Output the (x, y) coordinate of the center of the cell containing the given text.  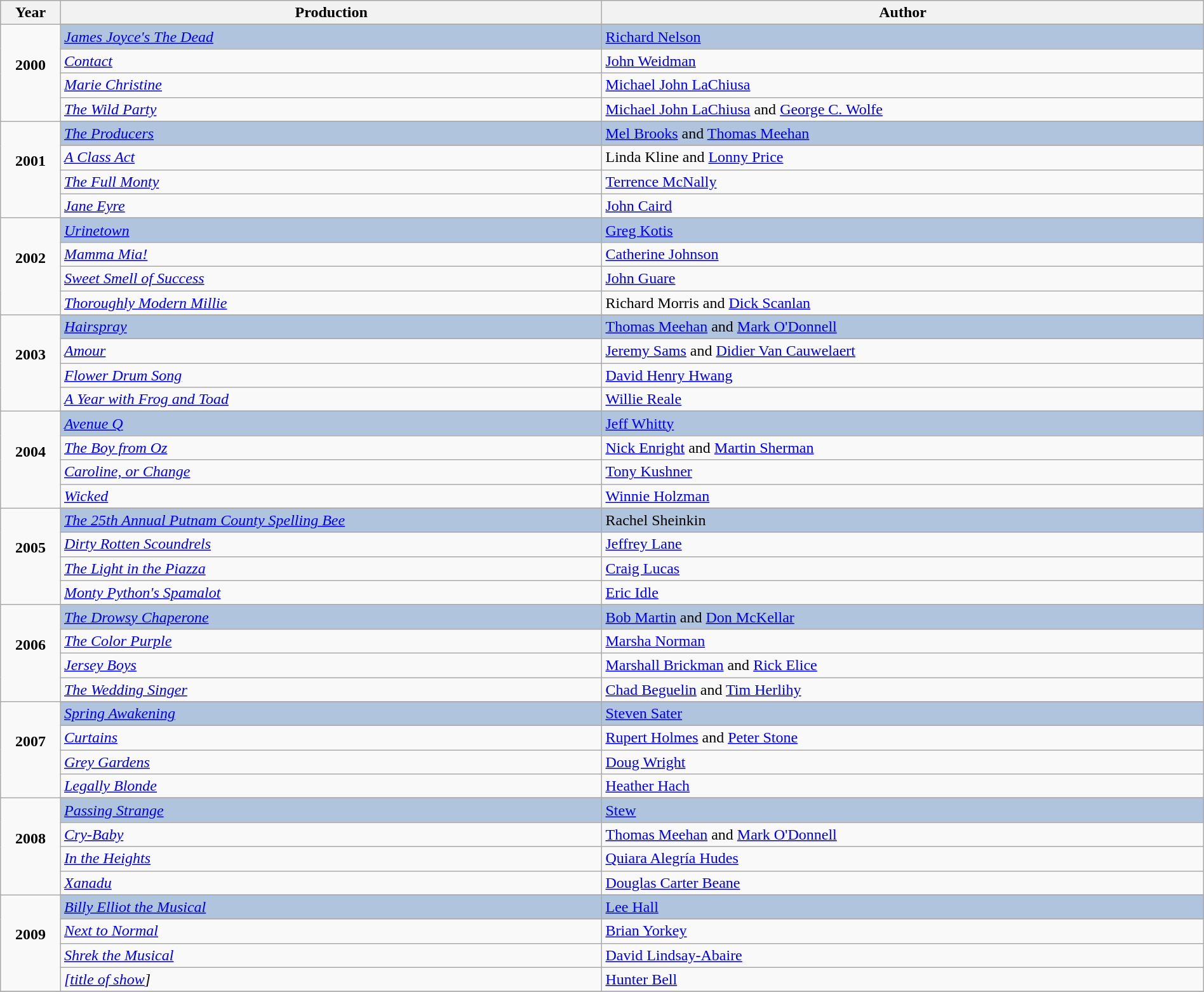
Tony Kushner (903, 472)
Rachel Sheinkin (903, 520)
David Henry Hwang (903, 375)
Richard Nelson (903, 37)
Willie Reale (903, 399)
Sweet Smell of Success (331, 278)
Next to Normal (331, 931)
Richard Morris and Dick Scanlan (903, 303)
Marie Christine (331, 85)
Bob Martin and Don McKellar (903, 617)
Urinetown (331, 230)
James Joyce's The Dead (331, 37)
Grey Gardens (331, 762)
Douglas Carter Beane (903, 883)
Cry-Baby (331, 834)
Craig Lucas (903, 568)
Winnie Holzman (903, 496)
2004 (30, 460)
Greg Kotis (903, 230)
Shrek the Musical (331, 955)
2006 (30, 653)
2003 (30, 363)
John Guare (903, 278)
Brian Yorkey (903, 931)
2009 (30, 943)
Marsha Norman (903, 641)
Doug Wright (903, 762)
Nick Enright and Martin Sherman (903, 448)
Jeff Whitty (903, 424)
The Wedding Singer (331, 689)
Flower Drum Song (331, 375)
2002 (30, 266)
Jersey Boys (331, 665)
The Full Monty (331, 182)
Jane Eyre (331, 206)
Production (331, 13)
Hairspray (331, 327)
Mel Brooks and Thomas Meehan (903, 133)
The Light in the Piazza (331, 568)
2005 (30, 556)
Year (30, 13)
Dirty Rotten Scoundrels (331, 544)
Amour (331, 351)
Jeremy Sams and Didier Van Cauwelaert (903, 351)
Caroline, or Change (331, 472)
2007 (30, 750)
Billy Elliot the Musical (331, 907)
David Lindsay-Abaire (903, 955)
Quiara Alegría Hudes (903, 859)
John Caird (903, 206)
The Color Purple (331, 641)
The Wild Party (331, 109)
2008 (30, 847)
Passing Strange (331, 810)
John Weidman (903, 61)
Linda Kline and Lonny Price (903, 158)
Rupert Holmes and Peter Stone (903, 738)
Terrence McNally (903, 182)
A Class Act (331, 158)
Monty Python's Spamalot (331, 593)
Xanadu (331, 883)
Michael John LaChiusa (903, 85)
In the Heights (331, 859)
The Drowsy Chaperone (331, 617)
Wicked (331, 496)
Contact (331, 61)
The Boy from Oz (331, 448)
Steven Sater (903, 714)
Avenue Q (331, 424)
Chad Beguelin and Tim Herlihy (903, 689)
The Producers (331, 133)
Stew (903, 810)
Michael John LaChiusa and George C. Wolfe (903, 109)
Hunter Bell (903, 979)
Thoroughly Modern Millie (331, 303)
Curtains (331, 738)
Catherine Johnson (903, 254)
2001 (30, 170)
2000 (30, 73)
A Year with Frog and Toad (331, 399)
[title of show] (331, 979)
Mamma Mia! (331, 254)
Eric Idle (903, 593)
Spring Awakening (331, 714)
Jeffrey Lane (903, 544)
Lee Hall (903, 907)
Marshall Brickman and Rick Elice (903, 665)
Author (903, 13)
The 25th Annual Putnam County Spelling Bee (331, 520)
Legally Blonde (331, 786)
Heather Hach (903, 786)
